Identify which cell holds the provided text, then report its [X, Y] central coordinate. 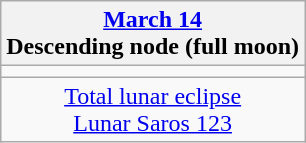
March 14Descending node (full moon) [153, 34]
Total lunar eclipseLunar Saros 123 [153, 110]
